Extract the [x, y] coordinate from the center of the cell holding the provided text.  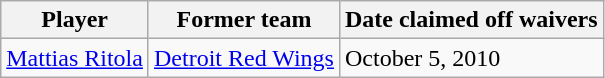
Player [75, 20]
October 5, 2010 [471, 58]
Detroit Red Wings [244, 58]
Mattias Ritola [75, 58]
Date claimed off waivers [471, 20]
Former team [244, 20]
